Identify which cell holds the provided text, then report its (X, Y) central coordinate. 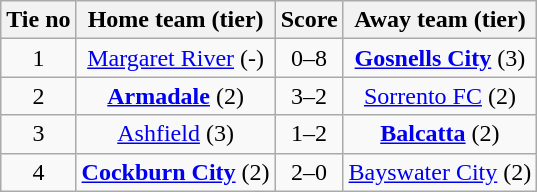
Gosnells City (3) (440, 58)
Cockburn City (2) (176, 172)
3 (38, 134)
Sorrento FC (2) (440, 96)
1–2 (309, 134)
Balcatta (2) (440, 134)
Away team (tier) (440, 20)
Bayswater City (2) (440, 172)
1 (38, 58)
Armadale (2) (176, 96)
3–2 (309, 96)
Tie no (38, 20)
Margaret River (-) (176, 58)
2–0 (309, 172)
0–8 (309, 58)
Ashfield (3) (176, 134)
2 (38, 96)
Score (309, 20)
Home team (tier) (176, 20)
4 (38, 172)
